Output the (x, y) coordinate of the center of the cell containing the given text.  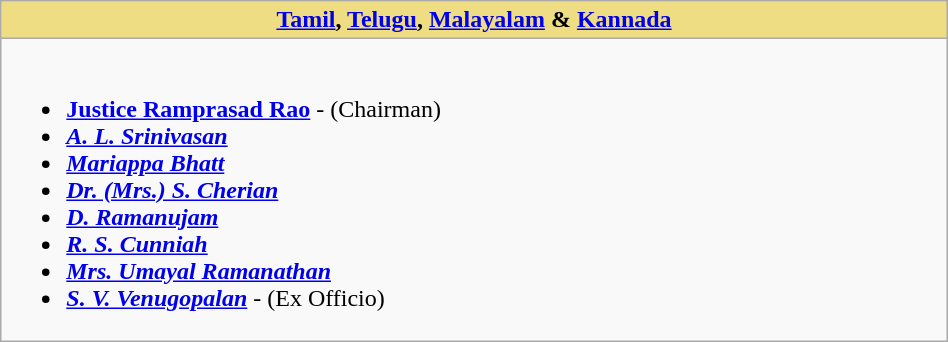
Tamil, Telugu, Malayalam & Kannada (474, 20)
